Return (X, Y) of the center of cell containing provided text 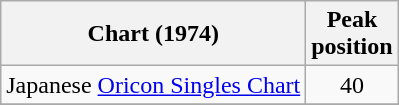
Peakposition (352, 34)
40 (352, 85)
Japanese Oricon Singles Chart (154, 85)
Chart (1974) (154, 34)
